Search for the cell housing the specified text and yield its [X, Y] center coordinate. 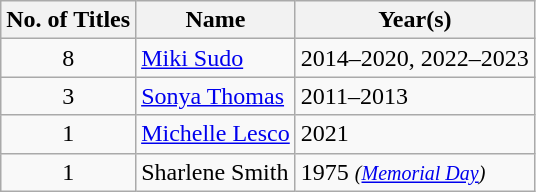
1975 (Memorial Day) [414, 172]
Name [216, 20]
3 [68, 96]
No. of Titles [68, 20]
Sonya Thomas [216, 96]
Sharlene Smith [216, 172]
Michelle Lesco [216, 134]
Year(s) [414, 20]
2014–2020, 2022–2023 [414, 58]
2021 [414, 134]
8 [68, 58]
Miki Sudo [216, 58]
2011–2013 [414, 96]
